Return the (X, Y) coordinate for the center point of the cell that contains the specified text.  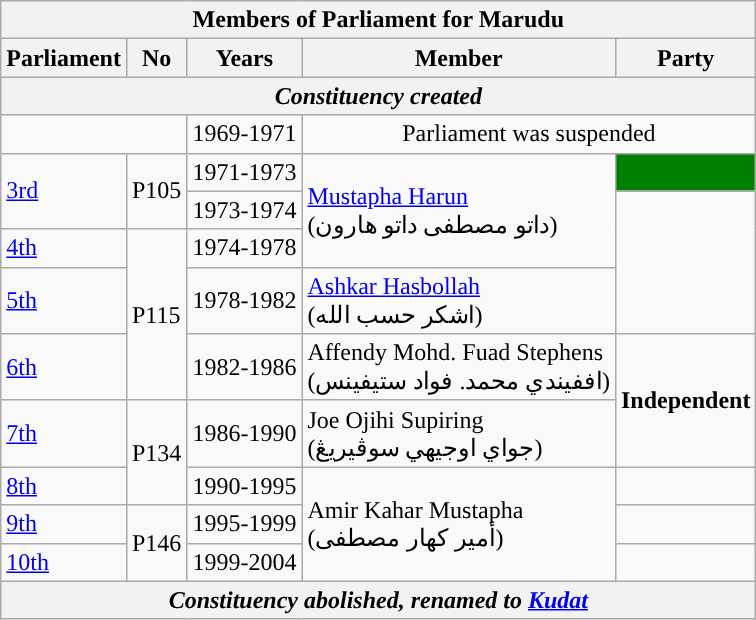
Affendy Mohd. Fuad Stephens (اففيندي محمد. فواد ستيفينس) (459, 368)
P146 (156, 543)
8th (64, 486)
Constituency created (378, 96)
1999-2004 (244, 562)
P115 (156, 314)
1990-1995 (244, 486)
3rd (64, 191)
1995-1999 (244, 524)
1986-1990 (244, 434)
P134 (156, 452)
Ashkar Hasbollah (اشكر حسب الله‎) (459, 300)
1971-1973 (244, 172)
Constituency abolished, renamed to Kudat (378, 600)
Independent (685, 400)
1982-1986 (244, 368)
6th (64, 368)
Party (685, 58)
1973-1974 (244, 210)
Parliament (64, 58)
Parliament was suspended (529, 134)
4th (64, 248)
5th (64, 300)
7th (64, 434)
10th (64, 562)
Mustapha Harun (داتو مصطفى داتو هارون) (459, 210)
Years (244, 58)
Joe Ojihi Supiring (جواي اوجيهي سوڤيريڠ) (459, 434)
Amir Kahar Mustapha (أمير كهار مصطفى) (459, 524)
1974-1978 (244, 248)
1969-1971 (244, 134)
Member (459, 58)
1978-1982 (244, 300)
9th (64, 524)
P105 (156, 191)
Members of Parliament for Marudu (378, 20)
No (156, 58)
